Search for the cell housing the specified text and yield its (x, y) center coordinate. 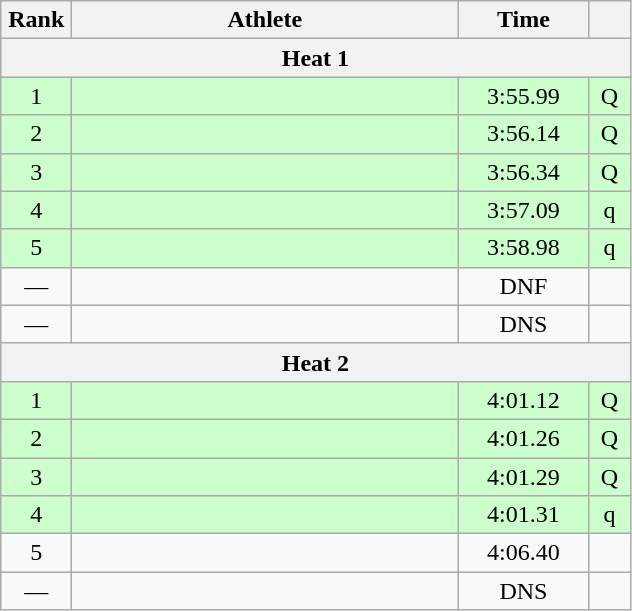
Rank (36, 20)
3:58.98 (524, 248)
3:56.34 (524, 172)
3:55.99 (524, 96)
4:01.31 (524, 515)
Time (524, 20)
Heat 1 (316, 58)
DNF (524, 286)
4:01.12 (524, 400)
3:57.09 (524, 210)
Heat 2 (316, 362)
4:01.29 (524, 477)
4:06.40 (524, 553)
4:01.26 (524, 438)
Athlete (265, 20)
3:56.14 (524, 134)
